Determine the (x, y) coordinate at the center of the cell enclosing the given text.  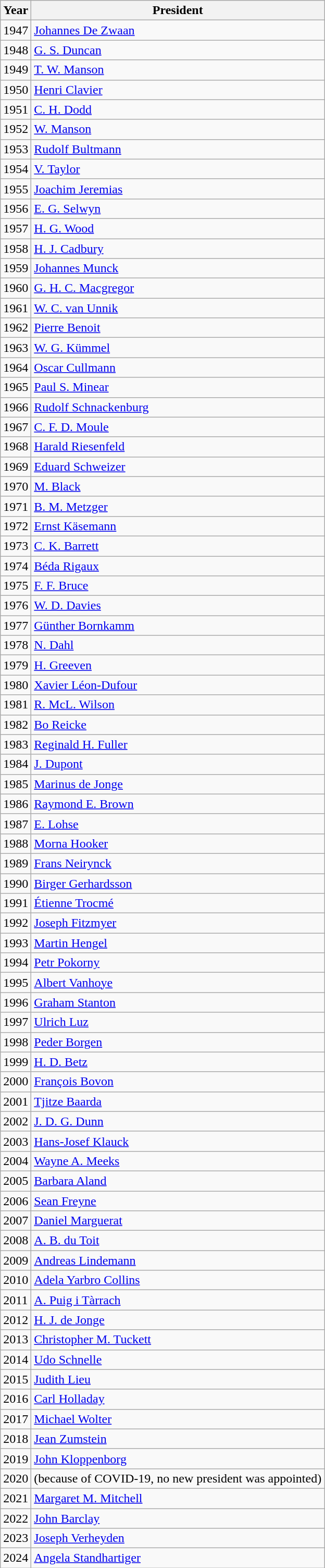
Udo Schnelle (178, 1359)
1975 (16, 586)
1987 (16, 824)
1954 (16, 169)
Michael Wolter (178, 1419)
Sean Freyne (178, 1200)
1973 (16, 546)
Paul S. Minear (178, 387)
Oscar Cullmann (178, 367)
1986 (16, 804)
C. H. Dodd (178, 109)
Johannes De Zwaan (178, 30)
2021 (16, 1498)
Rudolf Bultmann (178, 149)
1980 (16, 685)
1992 (16, 923)
1947 (16, 30)
1996 (16, 1002)
1997 (16, 1022)
1979 (16, 665)
2012 (16, 1320)
Béda Rigaux (178, 566)
Albert Vanhoye (178, 983)
2008 (16, 1241)
Adela Yarbro Collins (178, 1280)
Günther Bornkamm (178, 626)
1983 (16, 744)
M. Black (178, 486)
Hans-Josef Klauck (178, 1141)
2002 (16, 1121)
C. K. Barrett (178, 546)
1989 (16, 863)
Carl Holladay (178, 1399)
2011 (16, 1300)
Frans Neirynck (178, 863)
2023 (16, 1538)
Xavier Léon-Dufour (178, 685)
Birger Gerhardsson (178, 884)
1969 (16, 467)
2016 (16, 1399)
2015 (16, 1379)
E. G. Selwyn (178, 209)
2005 (16, 1181)
1988 (16, 843)
Wayne A. Meeks (178, 1161)
1957 (16, 228)
1951 (16, 109)
Raymond E. Brown (178, 804)
John Barclay (178, 1518)
H. J. Cadbury (178, 249)
B. M. Metzger (178, 506)
2019 (16, 1459)
1974 (16, 566)
1965 (16, 387)
2007 (16, 1221)
Margaret M. Mitchell (178, 1498)
Harald Riesenfeld (178, 447)
1993 (16, 943)
2013 (16, 1340)
2003 (16, 1141)
1968 (16, 447)
2024 (16, 1558)
1959 (16, 268)
2018 (16, 1439)
2001 (16, 1101)
2004 (16, 1161)
1977 (16, 626)
2017 (16, 1419)
1966 (16, 407)
G. H. C. Macgregor (178, 288)
Bo Reicke (178, 725)
Angela Standhartiger (178, 1558)
J. D. G. Dunn (178, 1121)
Andreas Lindemann (178, 1260)
Ulrich Luz (178, 1022)
2009 (16, 1260)
Tjitze Baarda (178, 1101)
1982 (16, 725)
G. S. Duncan (178, 50)
Joseph Fitzmyer (178, 923)
Rudolf Schnackenburg (178, 407)
F. F. Bruce (178, 586)
Henri Clavier (178, 90)
Barbara Aland (178, 1181)
1994 (16, 963)
Joseph Verheyden (178, 1538)
1952 (16, 129)
2010 (16, 1280)
1958 (16, 249)
H. D. Betz (178, 1062)
President (178, 10)
R. McL. Wilson (178, 705)
François Bovon (178, 1082)
2020 (16, 1478)
1949 (16, 70)
John Kloppenborg (178, 1459)
Judith Lieu (178, 1379)
N. Dahl (178, 645)
1970 (16, 486)
2014 (16, 1359)
Graham Stanton (178, 1002)
1991 (16, 903)
A. Puig i Tàrrach (178, 1300)
Reginald H. Fuller (178, 744)
1963 (16, 348)
2022 (16, 1518)
Jean Zumstein (178, 1439)
H. Greeven (178, 665)
1960 (16, 288)
1999 (16, 1062)
Petr Pokorny (178, 963)
1984 (16, 764)
1981 (16, 705)
Peder Borgen (178, 1042)
1948 (16, 50)
1985 (16, 784)
Martin Hengel (178, 943)
1990 (16, 884)
W. D. Davies (178, 606)
T. W. Manson (178, 70)
H. G. Wood (178, 228)
H. J. de Jonge (178, 1320)
V. Taylor (178, 169)
Eduard Schweizer (178, 467)
Year (16, 10)
E. Lohse (178, 824)
W. C. van Unnik (178, 308)
Daniel Marguerat (178, 1221)
1967 (16, 427)
1950 (16, 90)
Pierre Benoit (178, 328)
Johannes Munck (178, 268)
1998 (16, 1042)
1955 (16, 189)
1976 (16, 606)
Marinus de Jonge (178, 784)
2000 (16, 1082)
Étienne Trocmé (178, 903)
1964 (16, 367)
1995 (16, 983)
1961 (16, 308)
1971 (16, 506)
J. Dupont (178, 764)
Morna Hooker (178, 843)
(because of COVID-19, no new president was appointed) (178, 1478)
1956 (16, 209)
C. F. D. Moule (178, 427)
2006 (16, 1200)
1962 (16, 328)
W. Manson (178, 129)
Joachim Jeremias (178, 189)
A. B. du Toit (178, 1241)
W. G. Kümmel (178, 348)
1972 (16, 526)
1953 (16, 149)
Ernst Käsemann (178, 526)
Christopher M. Tuckett (178, 1340)
1978 (16, 645)
